Detect which cell encompasses the target text, then output its [x, y] center coordinate. 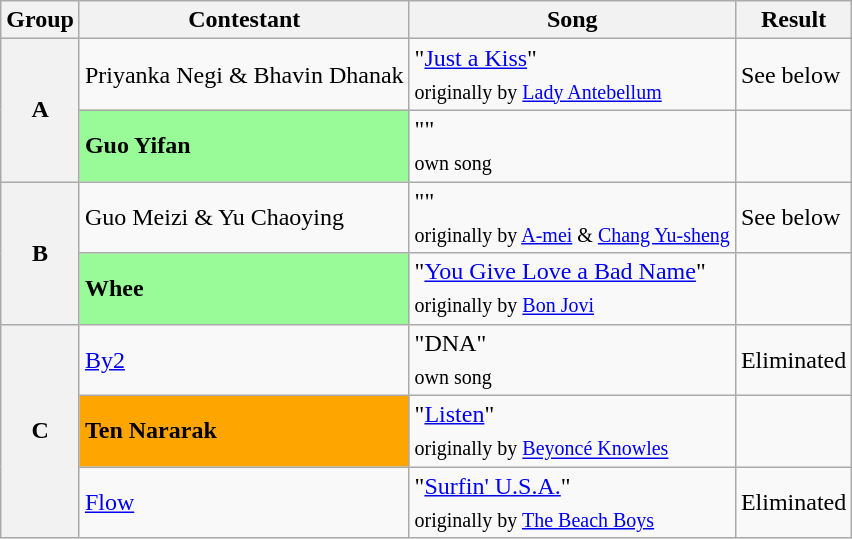
"Listen"originally by Beyoncé Knowles [572, 432]
A [40, 110]
Priyanka Negi & Bhavin Dhanak [244, 74]
Flow [244, 502]
Group [40, 20]
"Just a Kiss"originally by Lady Antebellum [572, 74]
By2 [244, 360]
Guo Meizi & Yu Chaoying [244, 218]
"Surfin' U.S.A."originally by The Beach Boys [572, 502]
Guo Yifan [244, 146]
"DNA"own song [572, 360]
Ten Nararak [244, 432]
C [40, 431]
""own song [572, 146]
Whee [244, 288]
""originally by A-mei & Chang Yu-sheng [572, 218]
Result [793, 20]
Song [572, 20]
Contestant [244, 20]
"You Give Love a Bad Name"originally by Bon Jovi [572, 288]
B [40, 254]
